Provide the (X, Y) coordinate of the cell's center where the given text is located.  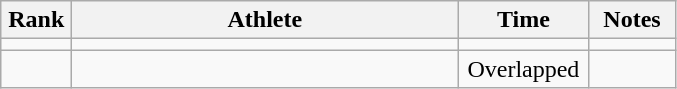
Time (524, 20)
Athlete (265, 20)
Notes (632, 20)
Overlapped (524, 69)
Rank (36, 20)
